Search for the cell housing the specified text and yield its (x, y) center coordinate. 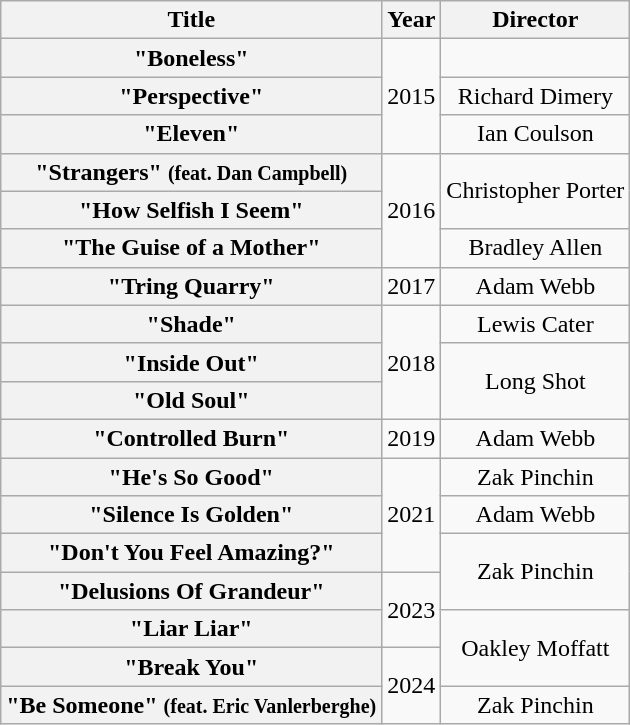
2024 (412, 686)
2016 (412, 210)
"Boneless" (192, 58)
Director (536, 20)
"The Guise of a Mother" (192, 248)
"Controlled Burn" (192, 438)
2019 (412, 438)
"Don't You Feel Amazing?" (192, 553)
Richard Dimery (536, 96)
"Tring Quarry" (192, 286)
Ian Coulson (536, 134)
Lewis Cater (536, 324)
Long Shot (536, 381)
Year (412, 20)
2023 (412, 610)
2017 (412, 286)
Oakley Moffatt (536, 648)
"Liar Liar" (192, 629)
"Shade" (192, 324)
Christopher Porter (536, 191)
"Delusions Of Grandeur" (192, 591)
2015 (412, 96)
"Eleven" (192, 134)
Bradley Allen (536, 248)
"Strangers" (feat. Dan Campbell) (192, 172)
2018 (412, 362)
"Perspective" (192, 96)
"Be Someone" (feat. Eric Vanlerberghe) (192, 705)
"How Selfish I Seem" (192, 210)
"Silence Is Golden" (192, 515)
"Break You" (192, 667)
Title (192, 20)
"Old Soul" (192, 400)
2021 (412, 515)
"Inside Out" (192, 362)
"He's So Good" (192, 477)
